Scan for the cell matching the given text and deliver its [x, y] coordinate at center. 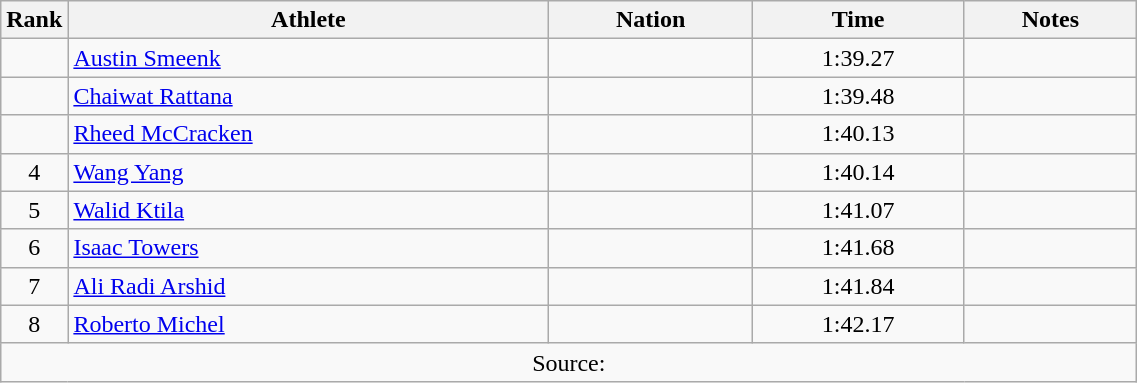
Rheed McCracken [308, 134]
1:39.27 [858, 58]
8 [34, 324]
Nation [650, 20]
Rank [34, 20]
Roberto Michel [308, 324]
Walid Ktila [308, 210]
7 [34, 286]
Source: [569, 362]
1:40.14 [858, 172]
Ali Radi Arshid [308, 286]
1:40.13 [858, 134]
Athlete [308, 20]
Chaiwat Rattana [308, 96]
Time [858, 20]
Austin Smeenk [308, 58]
1:39.48 [858, 96]
5 [34, 210]
Isaac Towers [308, 248]
6 [34, 248]
Notes [1050, 20]
1:41.07 [858, 210]
1:42.17 [858, 324]
4 [34, 172]
1:41.68 [858, 248]
Wang Yang [308, 172]
1:41.84 [858, 286]
